Detect which cell encompasses the target text, then output its (X, Y) center coordinate. 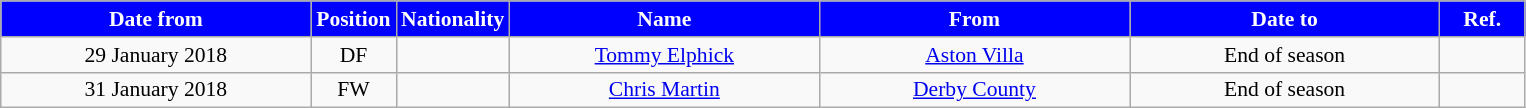
Derby County (974, 90)
Name (664, 19)
Tommy Elphick (664, 55)
Position (354, 19)
Aston Villa (974, 55)
Ref. (1482, 19)
Nationality (452, 19)
Date from (156, 19)
DF (354, 55)
FW (354, 90)
29 January 2018 (156, 55)
Date to (1285, 19)
Chris Martin (664, 90)
From (974, 19)
31 January 2018 (156, 90)
